Determine the (X, Y) coordinate at the center of the cell enclosing the given text.  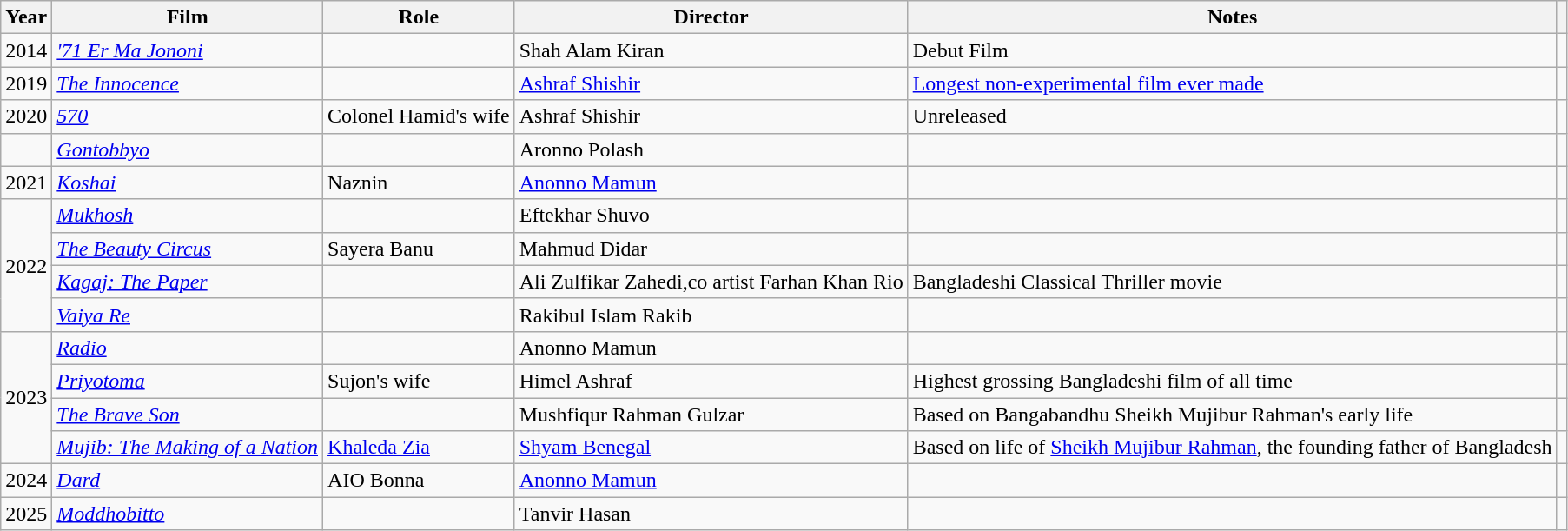
Rakibul Islam Rakib (711, 315)
2019 (26, 83)
Debut Film (1232, 50)
AIO Bonna (419, 481)
Director (711, 17)
Film (188, 17)
Mukhosh (188, 216)
2024 (26, 481)
Gontobbyo (188, 149)
Ali Zulfikar Zahedi,co artist Farhan Khan Rio (711, 282)
2025 (26, 514)
Sujon's wife (419, 381)
Mahmud Didar (711, 249)
570 (188, 116)
2023 (26, 397)
Based on Bangabandhu Sheikh Mujibur Rahman's early life (1232, 415)
Unreleased (1232, 116)
The Innocence (188, 83)
Based on life of Sheikh Mujibur Rahman, the founding father of Bangladesh (1232, 448)
Bangladeshi Classical Thriller movie (1232, 282)
Mushfiqur Rahman Gulzar (711, 415)
Shah Alam Kiran (711, 50)
Year (26, 17)
Khaleda Zia (419, 448)
2014 (26, 50)
Aronno Polash (711, 149)
Moddhobitto (188, 514)
2020 (26, 116)
Shyam Benegal (711, 448)
Priyotoma (188, 381)
The Beauty Circus (188, 249)
Sayera Banu (419, 249)
Colonel Hamid's wife (419, 116)
Naznin (419, 183)
Highest grossing Bangladeshi film of all time (1232, 381)
Dard (188, 481)
Himel Ashraf (711, 381)
Eftekhar Shuvo (711, 216)
'71 Er Ma Jononi (188, 50)
2022 (26, 265)
2021 (26, 183)
Role (419, 17)
Notes (1232, 17)
Tanvir Hasan (711, 514)
Longest non-experimental film ever made (1232, 83)
Kagaj: The Paper (188, 282)
Vaiya Re (188, 315)
The Brave Son (188, 415)
Koshai (188, 183)
Radio (188, 348)
Mujib: The Making of a Nation (188, 448)
